Find where the given text appears and provide that cell's center as (X, Y) coordinate. 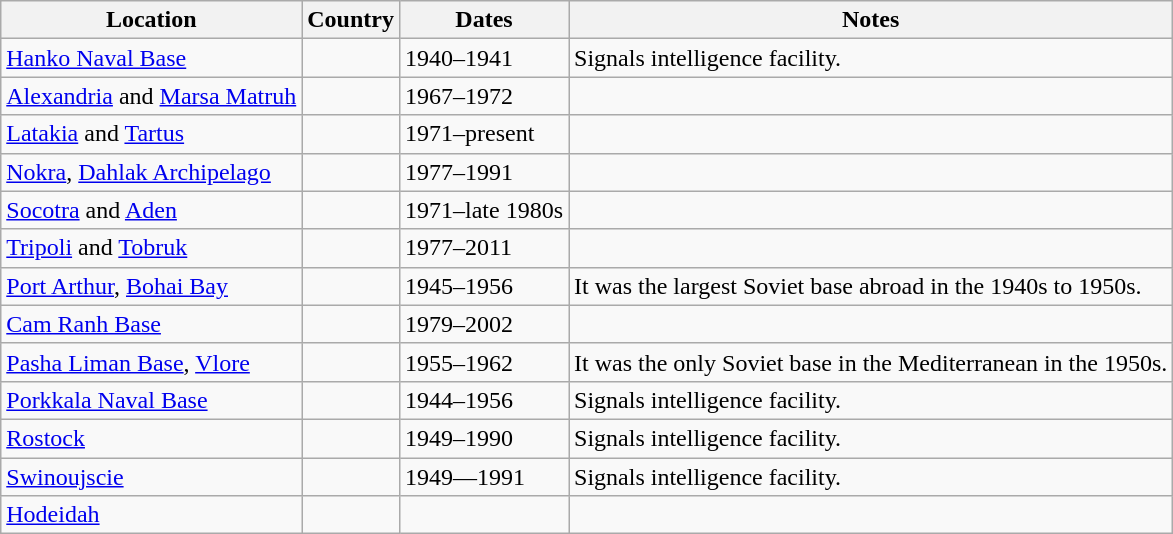
It was the largest Soviet base abroad in the 1940s to 1950s. (871, 286)
1944–1956 (484, 400)
Latakia and Tartus (152, 134)
It was the only Soviet base in the Mediterranean in the 1950s. (871, 362)
1977–2011 (484, 248)
1967–1972 (484, 96)
Rostock (152, 438)
1971–present (484, 134)
Porkkala Naval Base (152, 400)
Country (351, 20)
Tripoli and Tobruk (152, 248)
Socotra and Aden (152, 210)
Notes (871, 20)
Pasha Liman Base, Vlore (152, 362)
Swinoujscie (152, 477)
1949–1990 (484, 438)
1949—1991 (484, 477)
Location (152, 20)
Alexandria and Marsa Matruh (152, 96)
1971–late 1980s (484, 210)
1955–1962 (484, 362)
Nokra, Dahlak Archipelago (152, 172)
Hodeidah (152, 515)
1940–1941 (484, 58)
Dates (484, 20)
Hanko Naval Base (152, 58)
1945–1956 (484, 286)
Port Arthur, Bohai Bay (152, 286)
1979–2002 (484, 324)
Cam Ranh Base (152, 324)
1977–1991 (484, 172)
